Extract the (X, Y) coordinate from the center of the cell holding the provided text.  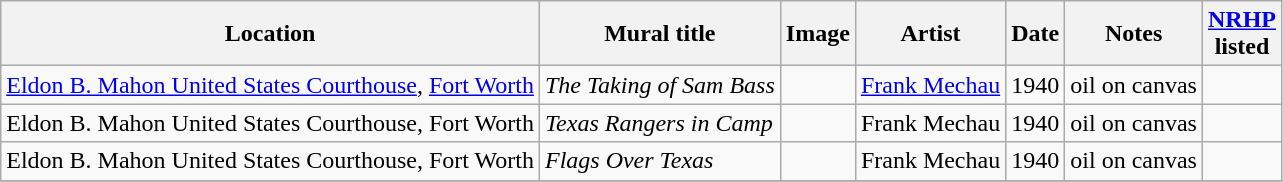
Texas Rangers in Camp (660, 123)
Date (1036, 34)
Flags Over Texas (660, 161)
Mural title (660, 34)
Image (818, 34)
Artist (930, 34)
NRHPlisted (1242, 34)
Location (270, 34)
The Taking of Sam Bass (660, 85)
Notes (1134, 34)
